Identify which cell holds the provided text, then report its (x, y) central coordinate. 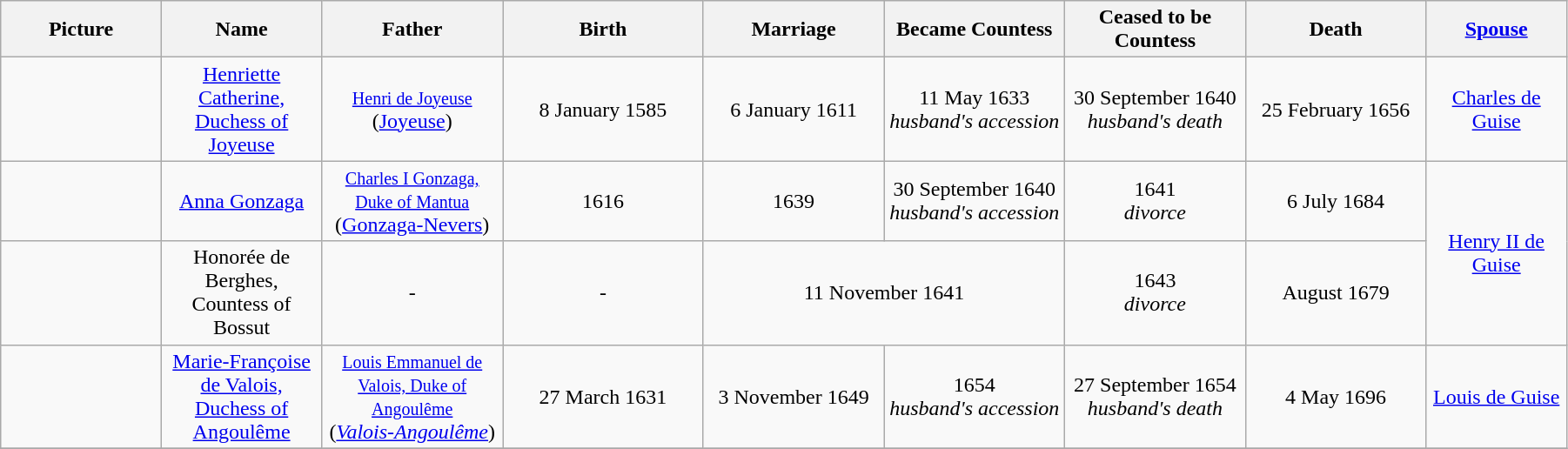
Name (242, 30)
Honorée de Berghes, Countess of Bossut (242, 292)
Birth (604, 30)
8 January 1585 (604, 110)
Anna Gonzaga (242, 201)
1654husband's accession (975, 397)
Death (1336, 30)
27 September 1654husband's death (1156, 397)
Henri de Joyeuse(Joyeuse) (412, 110)
4 May 1696 (1336, 397)
Henry II de Guise (1497, 252)
11 November 1641 (884, 292)
1643divorce (1156, 292)
30 September 1640husband's accession (975, 201)
1616 (604, 201)
25 February 1656 (1336, 110)
Louis Emmanuel de Valois, Duke of Angoulême(Valois-Angoulême) (412, 397)
6 July 1684 (1336, 201)
Ceased to be Countess (1156, 30)
Picture (82, 30)
Spouse (1497, 30)
Charles I Gonzaga, Duke of Mantua(Gonzaga-Nevers) (412, 201)
Became Countess (975, 30)
Henriette Catherine, Duchess of Joyeuse (242, 110)
Marie-Françoise de Valois, Duchess of Angoulême (242, 397)
6 January 1611 (794, 110)
Charles de Guise (1497, 110)
30 September 1640husband's death (1156, 110)
1641divorce (1156, 201)
27 March 1631 (604, 397)
11 May 1633husband's accession (975, 110)
3 November 1649 (794, 397)
Louis de Guise (1497, 397)
1639 (794, 201)
Marriage (794, 30)
August 1679 (1336, 292)
Father (412, 30)
